Find where the given text appears and provide that cell's center as [X, Y] coordinate. 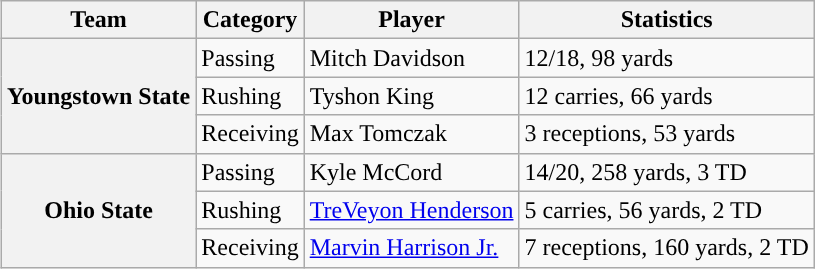
12/18, 98 yards [666, 58]
5 carries, 56 yards, 2 TD [666, 210]
Team [98, 20]
Marvin Harrison Jr. [412, 248]
Max Tomczak [412, 134]
14/20, 258 yards, 3 TD [666, 172]
Statistics [666, 20]
12 carries, 66 yards [666, 96]
Tyshon King [412, 96]
3 receptions, 53 yards [666, 134]
Youngstown State [98, 96]
7 receptions, 160 yards, 2 TD [666, 248]
TreVeyon Henderson [412, 210]
Category [250, 20]
Kyle McCord [412, 172]
Mitch Davidson [412, 58]
Ohio State [98, 210]
Player [412, 20]
